Locate the cell with the specified text and output its (x, y) center coordinate. 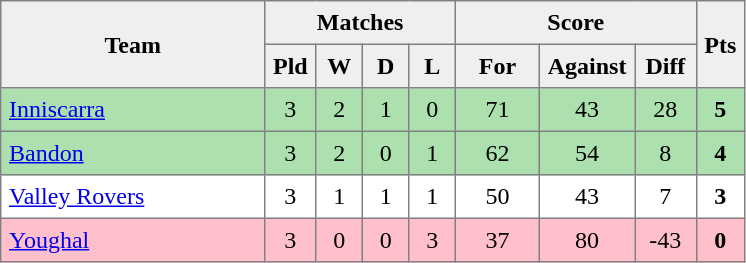
80 (586, 240)
71 (497, 110)
54 (586, 153)
Diff (666, 66)
Inniscarra (133, 110)
D (385, 66)
Score (576, 23)
28 (666, 110)
Matches (360, 23)
L (432, 66)
-43 (666, 240)
8 (666, 153)
50 (497, 197)
4 (720, 153)
5 (720, 110)
62 (497, 153)
7 (666, 197)
Against (586, 66)
37 (497, 240)
Pts (720, 44)
Team (133, 44)
Bandon (133, 153)
For (497, 66)
Youghal (133, 240)
W (339, 66)
Pld (290, 66)
Valley Rovers (133, 197)
